From the cell containing the given text, extract its center point as (X, Y) coordinate. 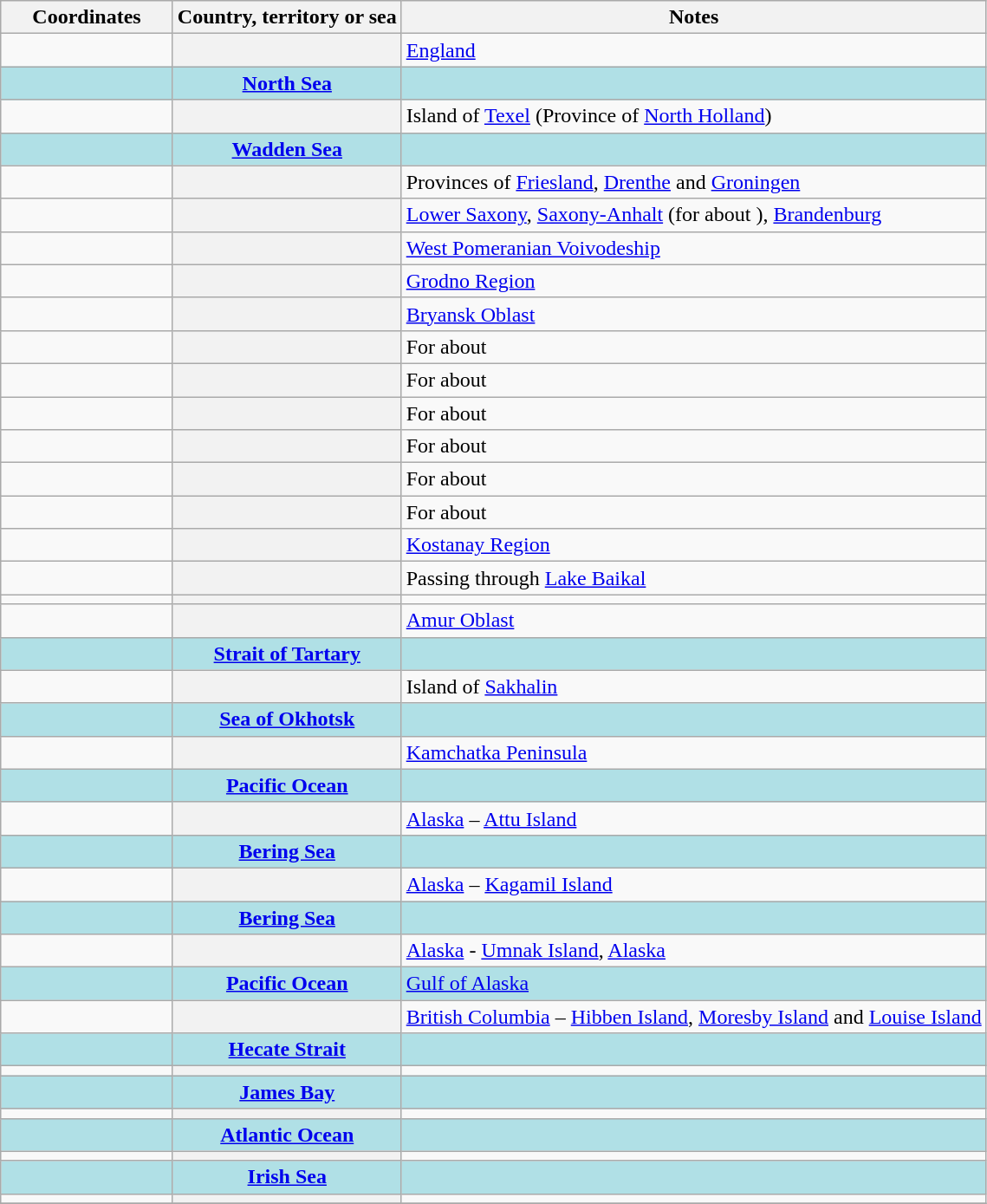
Gulf of Alaska (693, 984)
Alaska – Kagamil Island (693, 884)
Notes (693, 17)
Strait of Tartary (287, 654)
Bryansk Oblast (693, 314)
Kostanay Region (693, 545)
Alaska - Umnak Island, Alaska (693, 951)
James Bay (287, 1092)
Passing through Lake Baikal (693, 578)
Alaska – Attu Island (693, 818)
Amur Oblast (693, 621)
Hecate Strait (287, 1050)
Sea of Okhotsk (287, 719)
North Sea (287, 83)
Atlantic Ocean (287, 1135)
England (693, 50)
West Pomeranian Voivodeship (693, 248)
Island of Texel (Province of North Holland) (693, 116)
Lower Saxony, Saxony-Anhalt (for about ), Brandenburg (693, 215)
Island of Sakhalin (693, 687)
Coordinates (87, 17)
British Columbia – Hibben Island, Moresby Island and Louise Island (693, 1017)
Country, territory or sea (287, 17)
Kamchatka Peninsula (693, 752)
Wadden Sea (287, 149)
Grodno Region (693, 281)
Irish Sea (287, 1177)
Provinces of Friesland, Drenthe and Groningen (693, 182)
